Capture the cell that displays the provided text and extract its (x, y) central coordinate. 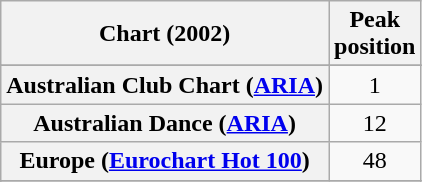
48 (374, 161)
Peakposition (374, 34)
Europe (Eurochart Hot 100) (165, 161)
Chart (2002) (165, 34)
Australian Dance (ARIA) (165, 123)
12 (374, 123)
Australian Club Chart (ARIA) (165, 85)
1 (374, 85)
